Locate the cell with the specified text and output its [X, Y] center coordinate. 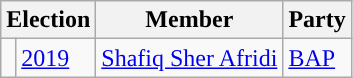
Shafiq Sher Afridi [190, 58]
Election [48, 20]
Party [317, 20]
BAP [317, 58]
Member [190, 20]
2019 [56, 58]
